From the cell containing the given text, extract its center point as (X, Y) coordinate. 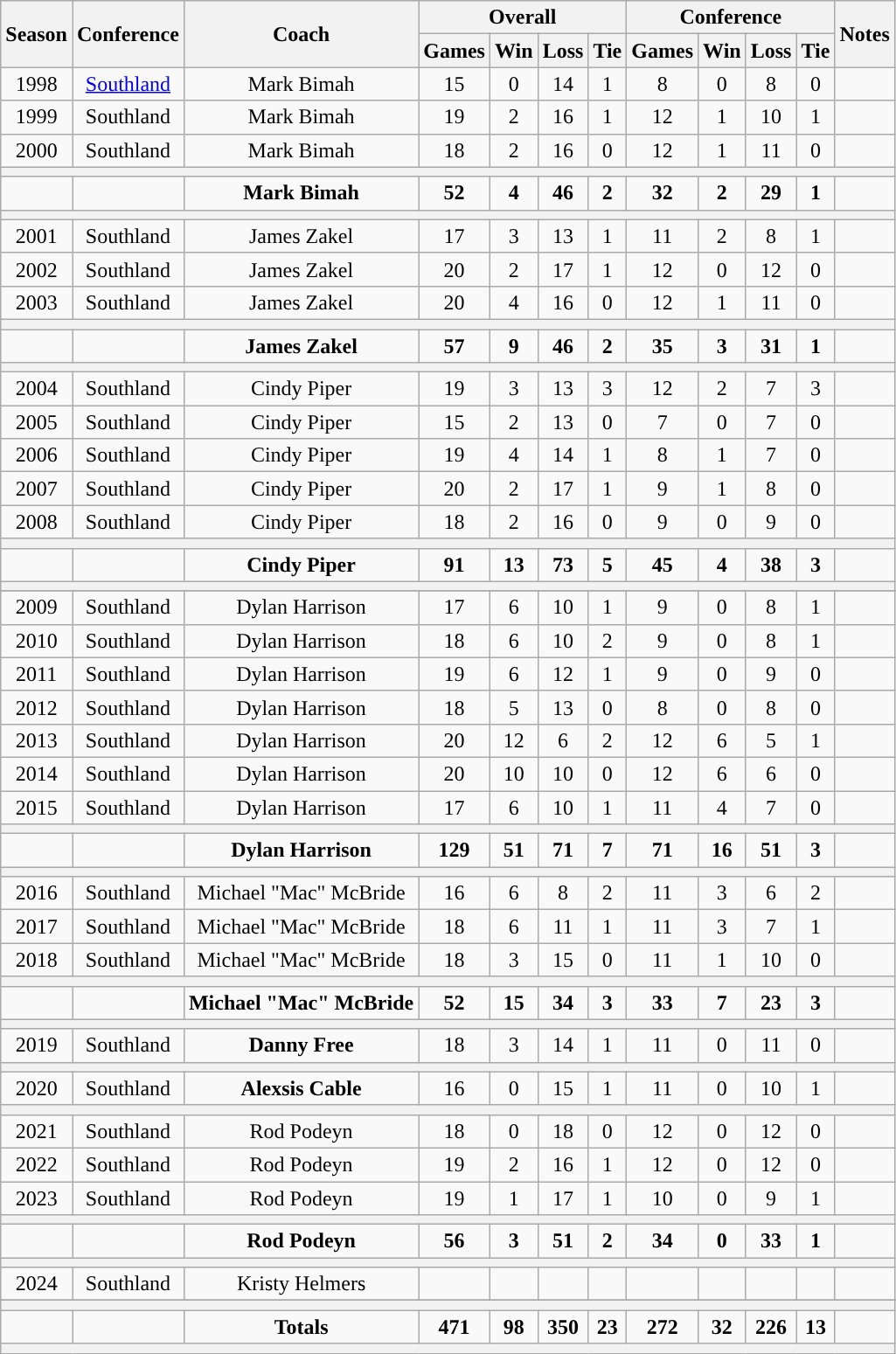
Danny Free (301, 1045)
2019 (37, 1045)
2008 (37, 522)
272 (663, 1327)
2021 (37, 1131)
56 (455, 1241)
Coach (301, 34)
57 (455, 345)
1999 (37, 117)
Kristy Helmers (301, 1284)
2006 (37, 455)
2017 (37, 927)
2020 (37, 1088)
2000 (37, 150)
2023 (37, 1198)
2016 (37, 893)
1998 (37, 84)
2001 (37, 236)
2024 (37, 1284)
226 (771, 1327)
2004 (37, 389)
129 (455, 851)
Notes (865, 34)
98 (514, 1327)
2005 (37, 422)
2007 (37, 489)
Overall (523, 17)
350 (563, 1327)
29 (771, 193)
2018 (37, 960)
471 (455, 1327)
2014 (37, 774)
2010 (37, 641)
2015 (37, 807)
Alexsis Cable (301, 1088)
73 (563, 565)
Totals (301, 1327)
38 (771, 565)
2002 (37, 269)
35 (663, 345)
2013 (37, 740)
Season (37, 34)
2009 (37, 608)
2011 (37, 674)
2022 (37, 1164)
2003 (37, 302)
91 (455, 565)
2012 (37, 707)
31 (771, 345)
45 (663, 565)
